For the text-containing cell, return its midpoint in (X, Y) coordinate format. 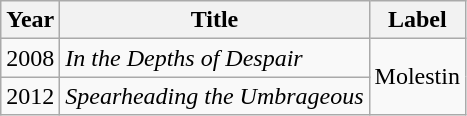
2008 (30, 58)
Label (417, 20)
In the Depths of Despair (214, 58)
Molestin (417, 77)
Year (30, 20)
Spearheading the Umbrageous (214, 96)
Title (214, 20)
2012 (30, 96)
